Return the (x, y) coordinate for the center point of the cell that contains the specified text.  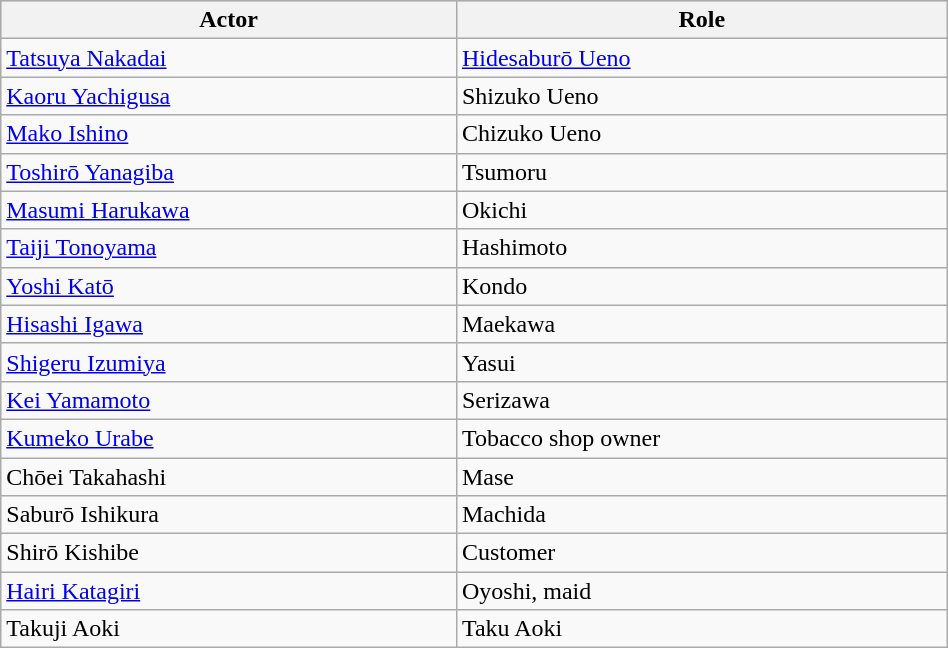
Toshirō Yanagiba (229, 172)
Kumeko Urabe (229, 438)
Chizuko Ueno (702, 134)
Hidesaburō Ueno (702, 58)
Actor (229, 20)
Kaoru Yachigusa (229, 96)
Hairi Katagiri (229, 591)
Yasui (702, 362)
Kei Yamamoto (229, 400)
Saburō Ishikura (229, 515)
Takuji Aoki (229, 629)
Okichi (702, 210)
Tsumoru (702, 172)
Tatsuya Nakadai (229, 58)
Oyoshi, maid (702, 591)
Customer (702, 553)
Yoshi Katō (229, 286)
Kondo (702, 286)
Taiji Tonoyama (229, 248)
Tobacco shop owner (702, 438)
Serizawa (702, 400)
Shizuko Ueno (702, 96)
Shigeru Izumiya (229, 362)
Taku Aoki (702, 629)
Mako Ishino (229, 134)
Chōei Takahashi (229, 477)
Shirō Kishibe (229, 553)
Mase (702, 477)
Hashimoto (702, 248)
Maekawa (702, 324)
Hisashi Igawa (229, 324)
Role (702, 20)
Masumi Harukawa (229, 210)
Machida (702, 515)
